Scan for the cell matching the given text and deliver its [X, Y] coordinate at center. 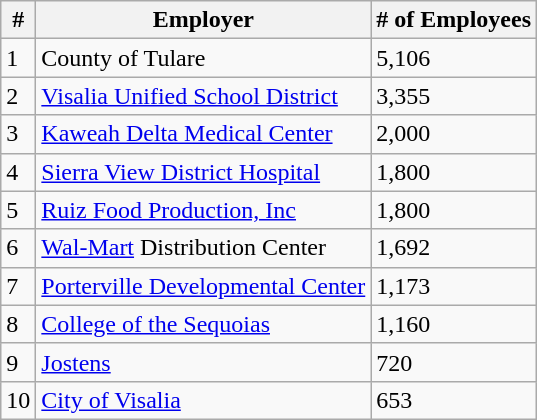
10 [18, 400]
1 [18, 58]
Porterville Developmental Center [204, 286]
Visalia Unified School District [204, 96]
653 [454, 400]
4 [18, 172]
3,355 [454, 96]
Wal-Mart Distribution Center [204, 248]
6 [18, 248]
2,000 [454, 134]
Ruiz Food Production, Inc [204, 210]
7 [18, 286]
3 [18, 134]
1,160 [454, 324]
City of Visalia [204, 400]
# of Employees [454, 20]
5 [18, 210]
Sierra View District Hospital [204, 172]
Employer [204, 20]
Kaweah Delta Medical Center [204, 134]
1,692 [454, 248]
1,173 [454, 286]
5,106 [454, 58]
720 [454, 362]
8 [18, 324]
College of the Sequoias [204, 324]
2 [18, 96]
9 [18, 362]
County of Tulare [204, 58]
Jostens [204, 362]
# [18, 20]
